Return the [X, Y] coordinate for the center point of the cell that contains the specified text.  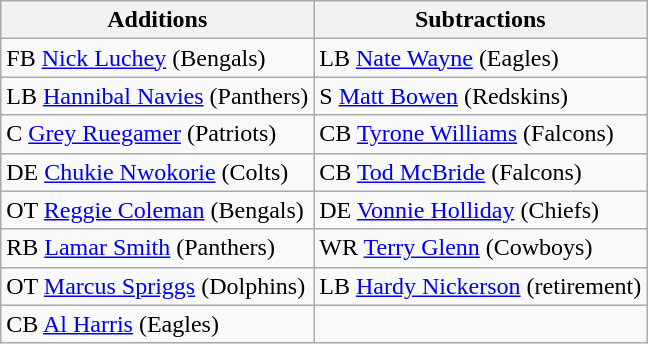
S Matt Bowen (Redskins) [480, 96]
CB Tyrone Williams (Falcons) [480, 134]
WR Terry Glenn (Cowboys) [480, 248]
RB Lamar Smith (Panthers) [158, 248]
OT Marcus Spriggs (Dolphins) [158, 286]
C Grey Ruegamer (Patriots) [158, 134]
FB Nick Luchey (Bengals) [158, 58]
Subtractions [480, 20]
CB Tod McBride (Falcons) [480, 172]
Additions [158, 20]
LB Hardy Nickerson (retirement) [480, 286]
DE Vonnie Holliday (Chiefs) [480, 210]
OT Reggie Coleman (Bengals) [158, 210]
DE Chukie Nwokorie (Colts) [158, 172]
CB Al Harris (Eagles) [158, 324]
LB Nate Wayne (Eagles) [480, 58]
LB Hannibal Navies (Panthers) [158, 96]
